Capture the cell that displays the provided text and extract its (X, Y) central coordinate. 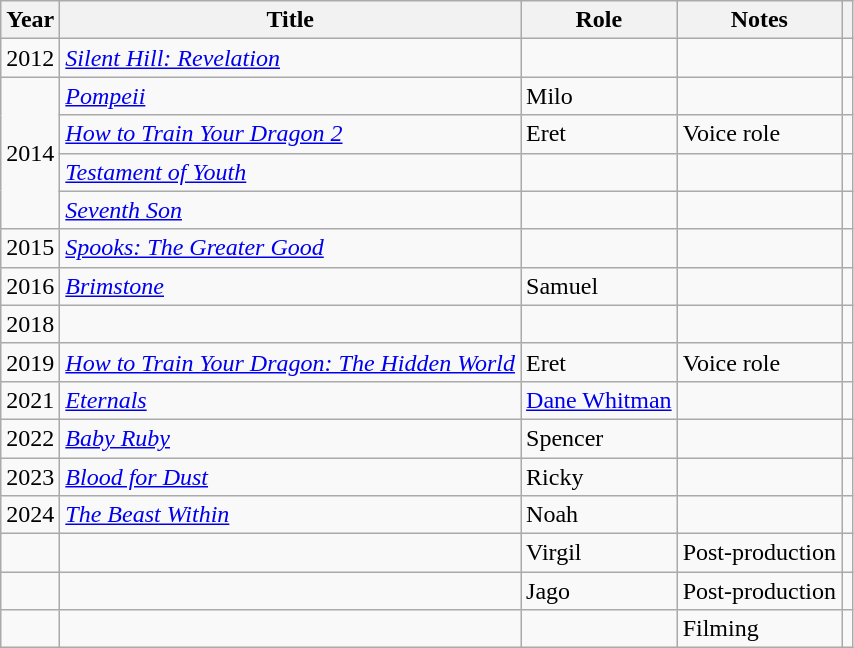
2024 (30, 515)
Role (600, 20)
Filming (759, 629)
Samuel (600, 286)
Silent Hill: Revelation (290, 58)
Milo (600, 96)
2023 (30, 477)
The Beast Within (290, 515)
2022 (30, 438)
2019 (30, 362)
Dane Whitman (600, 400)
Jago (600, 591)
Pompeii (290, 96)
Year (30, 20)
2018 (30, 324)
2016 (30, 286)
Ricky (600, 477)
Spencer (600, 438)
Blood for Dust (290, 477)
2015 (30, 248)
Baby Ruby (290, 438)
Testament of Youth (290, 172)
Title (290, 20)
Brimstone (290, 286)
Notes (759, 20)
2014 (30, 153)
Virgil (600, 553)
2021 (30, 400)
Seventh Son (290, 210)
How to Train Your Dragon: The Hidden World (290, 362)
How to Train Your Dragon 2 (290, 134)
Spooks: The Greater Good (290, 248)
Eternals (290, 400)
Noah (600, 515)
2012 (30, 58)
